Return (X, Y) of the center of cell containing provided text 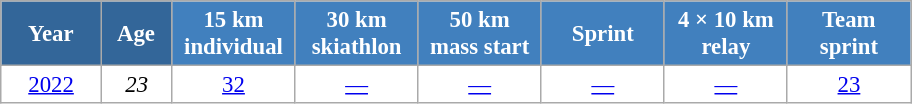
30 km skiathlon (356, 34)
50 km mass start (480, 34)
Sprint (602, 34)
15 km individual (234, 34)
4 × 10 km relay (726, 34)
32 (234, 85)
Team sprint (848, 34)
Age (136, 34)
2022 (52, 85)
Year (52, 34)
